Return [X, Y] of the center of cell containing provided text 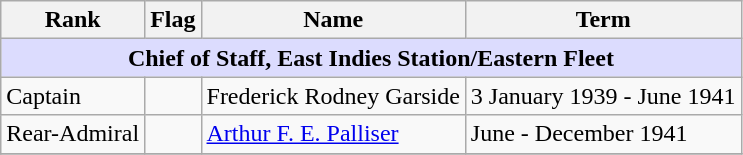
Name [333, 20]
Rear-Admiral [73, 134]
Arthur F. E. Palliser [333, 134]
3 January 1939 - June 1941 [603, 96]
Rank [73, 20]
Term [603, 20]
Frederick Rodney Garside [333, 96]
Captain [73, 96]
Flag [173, 20]
Chief of Staff, East Indies Station/Eastern Fleet [371, 58]
June - December 1941 [603, 134]
